Identify which cell holds the provided text, then report its [x, y] central coordinate. 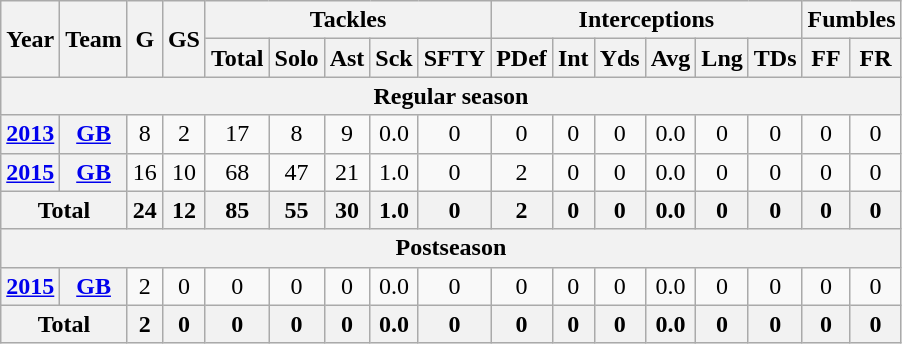
17 [237, 134]
30 [347, 210]
16 [144, 172]
10 [184, 172]
SFTY [454, 58]
55 [296, 210]
47 [296, 172]
24 [144, 210]
21 [347, 172]
85 [237, 210]
Int [573, 58]
68 [237, 172]
Tackles [348, 20]
9 [347, 134]
Team [94, 39]
PDef [522, 58]
Sck [394, 58]
Solo [296, 58]
Fumbles [852, 20]
Interceptions [646, 20]
2013 [30, 134]
GS [184, 39]
FR [876, 58]
12 [184, 210]
Lng [722, 58]
G [144, 39]
Yds [620, 58]
Regular season [451, 96]
Year [30, 39]
TDs [775, 58]
Postseason [451, 248]
Avg [670, 58]
Ast [347, 58]
FF [826, 58]
